For the text-containing cell, return its midpoint in (X, Y) coordinate format. 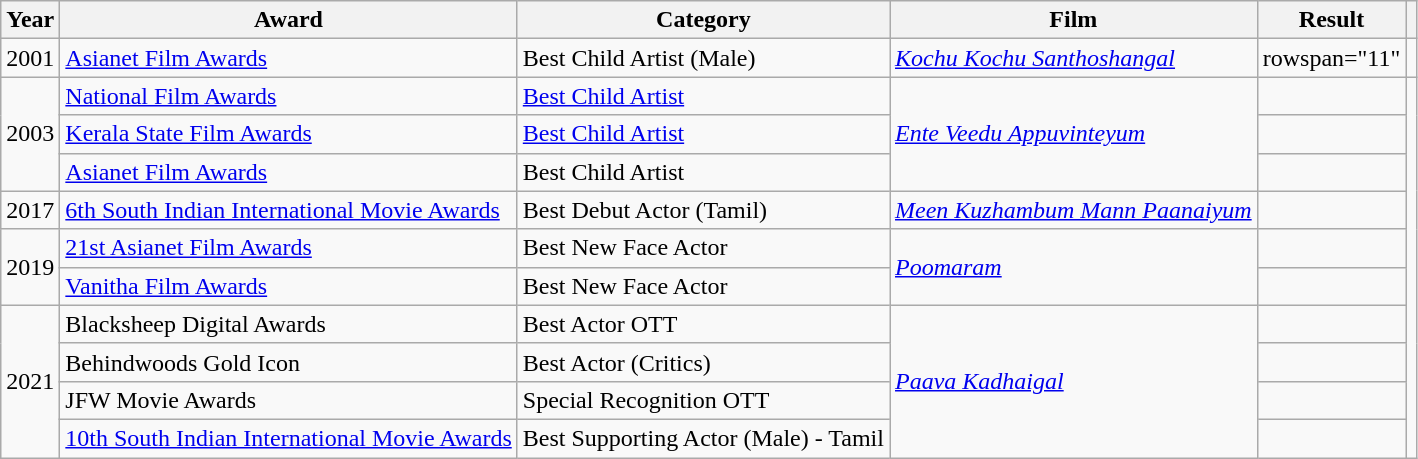
2019 (30, 267)
Best Actor (Critics) (703, 362)
10th South Indian International Movie Awards (288, 438)
Ente Veedu Appuvinteyum (1074, 134)
6th South Indian International Movie Awards (288, 210)
Film (1074, 20)
Paava Kadhaigal (1074, 381)
Behindwoods Gold Icon (288, 362)
Kochu Kochu Santhoshangal (1074, 58)
2017 (30, 210)
Poomaram (1074, 267)
Best Actor OTT (703, 324)
Vanitha Film Awards (288, 286)
rowspan="11" (1332, 58)
Year (30, 20)
2003 (30, 134)
Best Debut Actor (Tamil) (703, 210)
Best Supporting Actor (Male) - Tamil (703, 438)
21st Asianet Film Awards (288, 248)
2001 (30, 58)
Kerala State Film Awards (288, 134)
Result (1332, 20)
JFW Movie Awards (288, 400)
National Film Awards (288, 96)
Special Recognition OTT (703, 400)
Blacksheep Digital Awards (288, 324)
Award (288, 20)
Best Child Artist (Male) (703, 58)
Category (703, 20)
Meen Kuzhambum Mann Paanaiyum (1074, 210)
2021 (30, 381)
